From the cell containing the given text, extract its center point as [X, Y] coordinate. 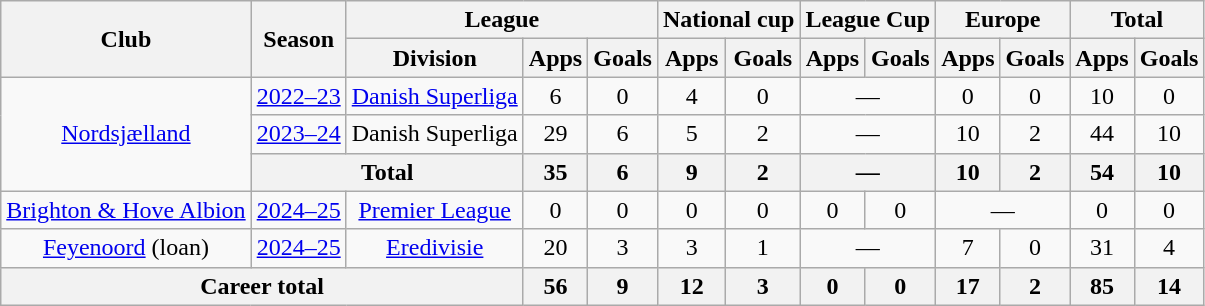
35 [555, 172]
Europe [1003, 20]
Career total [262, 286]
54 [1102, 172]
2023–24 [298, 134]
2022–23 [298, 96]
12 [691, 286]
20 [555, 248]
5 [691, 134]
National cup [728, 20]
Season [298, 39]
14 [1169, 286]
31 [1102, 248]
29 [555, 134]
Nordsjælland [126, 134]
Club [126, 39]
Brighton & Hove Albion [126, 210]
League Cup [868, 20]
Eredivisie [434, 248]
44 [1102, 134]
Premier League [434, 210]
56 [555, 286]
85 [1102, 286]
League [502, 20]
1 [763, 248]
7 [968, 248]
Feyenoord (loan) [126, 248]
17 [968, 286]
Division [434, 58]
